Determine the (X, Y) coordinate at the center of the cell enclosing the given text.  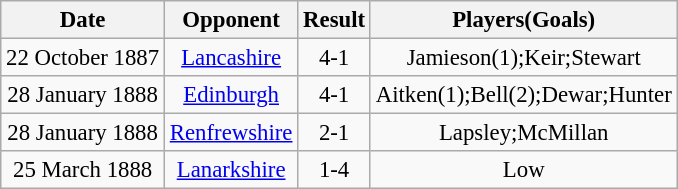
Opponent (230, 20)
2-1 (334, 133)
Edinburgh (230, 95)
Renfrewshire (230, 133)
25 March 1888 (83, 170)
Lapsley;McMillan (524, 133)
Low (524, 170)
Date (83, 20)
Result (334, 20)
Aitken(1);Bell(2);Dewar;Hunter (524, 95)
Lancashire (230, 58)
Players(Goals) (524, 20)
Lanarkshire (230, 170)
1-4 (334, 170)
22 October 1887 (83, 58)
Jamieson(1);Keir;Stewart (524, 58)
